Scan for the cell matching the given text and deliver its [x, y] coordinate at center. 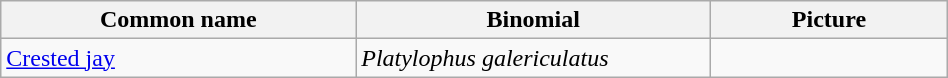
Platylophus galericulatus [534, 58]
Common name [178, 20]
Picture [830, 20]
Binomial [534, 20]
Crested jay [178, 58]
